Output the [X, Y] coordinate of the center of the cell containing the given text.  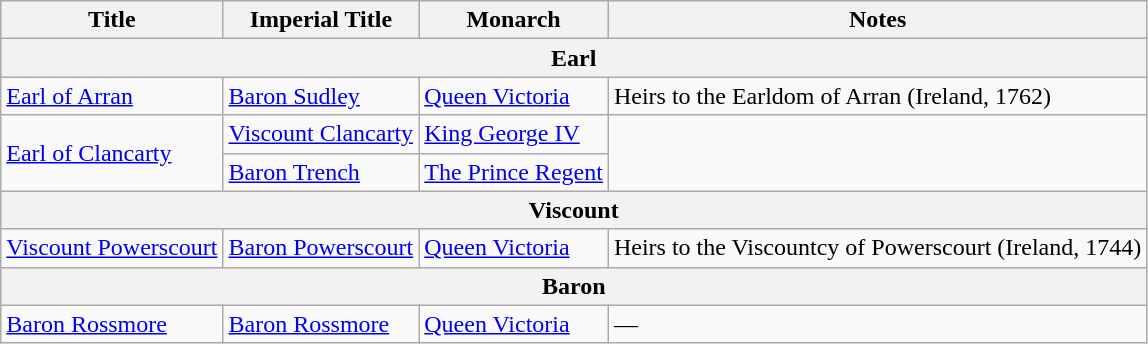
Viscount Clancarty [321, 134]
Title [112, 20]
Baron Powerscourt [321, 248]
Baron [574, 286]
The Prince Regent [514, 172]
— [877, 324]
King George IV [514, 134]
Earl [574, 58]
Heirs to the Viscountcy of Powerscourt (Ireland, 1744) [877, 248]
Earl of Arran [112, 96]
Imperial Title [321, 20]
Viscount Powerscourt [112, 248]
Heirs to the Earldom of Arran (Ireland, 1762) [877, 96]
Monarch [514, 20]
Notes [877, 20]
Viscount [574, 210]
Baron Trench [321, 172]
Baron Sudley [321, 96]
Earl of Clancarty [112, 153]
